Return the (X, Y) coordinate for the center point of the cell that contains the specified text.  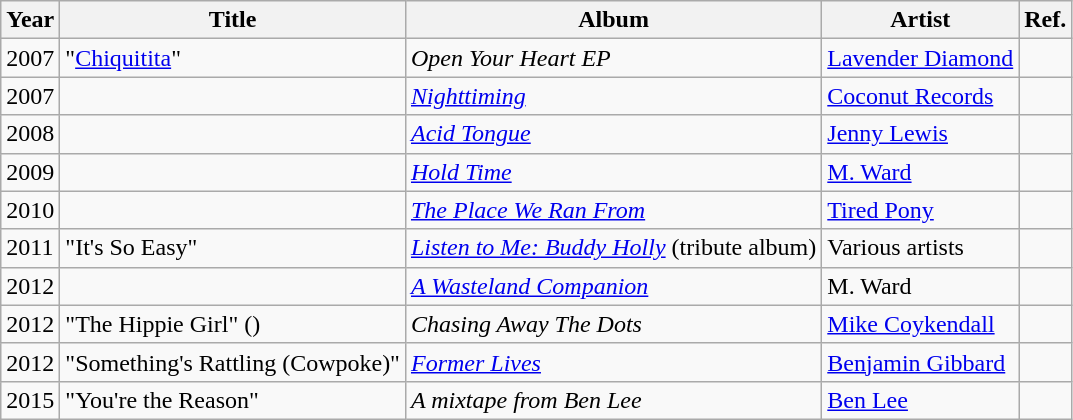
Mike Coykendall (920, 324)
Open Your Heart EP (613, 58)
Ref. (1046, 20)
Coconut Records (920, 96)
"It's So Easy" (233, 248)
Jenny Lewis (920, 134)
"You're the Reason" (233, 400)
"Chiquitita" (233, 58)
A mixtape from Ben Lee (613, 400)
2011 (30, 248)
Various artists (920, 248)
2015 (30, 400)
Title (233, 20)
Artist (920, 20)
2010 (30, 210)
Hold Time (613, 172)
2008 (30, 134)
Album (613, 20)
Acid Tongue (613, 134)
Ben Lee (920, 400)
A Wasteland Companion (613, 286)
The Place We Ran From (613, 210)
2009 (30, 172)
"The Hippie Girl" () (233, 324)
Year (30, 20)
"Something's Rattling (Cowpoke)" (233, 362)
Listen to Me: Buddy Holly (tribute album) (613, 248)
Former Lives (613, 362)
Nighttiming (613, 96)
Lavender Diamond (920, 58)
Tired Pony (920, 210)
Chasing Away The Dots (613, 324)
Benjamin Gibbard (920, 362)
